Extract the [X, Y] coordinate from the center of the cell holding the provided text.  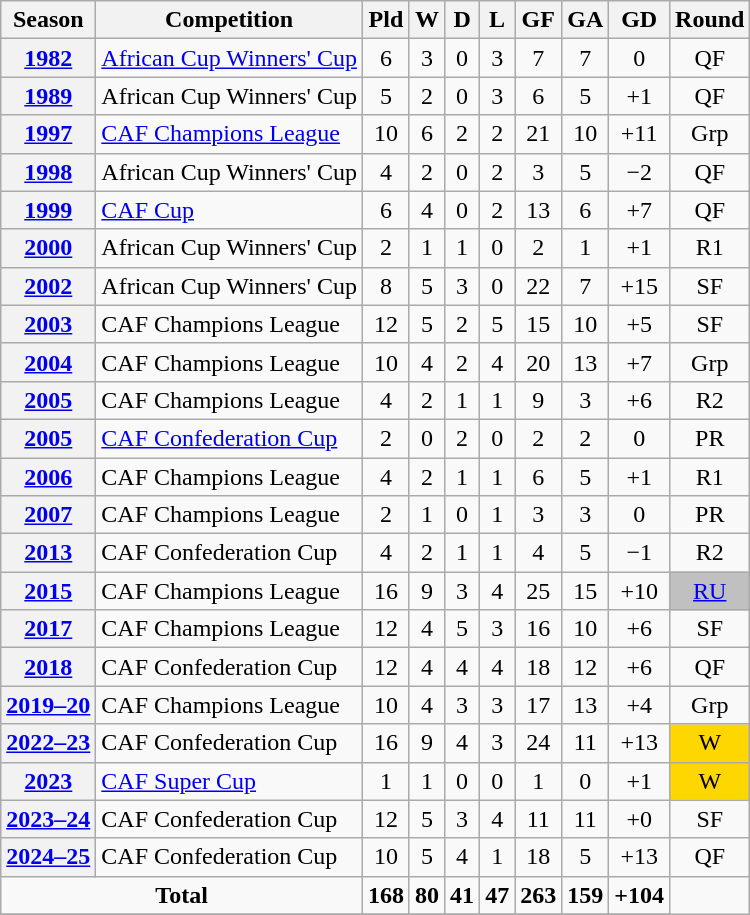
2022–23 [48, 743]
41 [462, 895]
1982 [48, 58]
+15 [640, 286]
2015 [48, 591]
1989 [48, 96]
159 [586, 895]
GF [538, 20]
2002 [48, 286]
2004 [48, 362]
263 [538, 895]
168 [386, 895]
RU [710, 591]
21 [538, 134]
+104 [640, 895]
GA [586, 20]
2013 [48, 553]
Competition [230, 20]
CAF Cup [230, 210]
22 [538, 286]
2003 [48, 324]
+10 [640, 591]
Total [182, 895]
+0 [640, 819]
20 [538, 362]
1998 [48, 172]
24 [538, 743]
2024–25 [48, 857]
47 [498, 895]
1999 [48, 210]
−2 [640, 172]
Season [48, 20]
17 [538, 705]
CAF Super Cup [230, 781]
2023–24 [48, 819]
2017 [48, 629]
2006 [48, 477]
+4 [640, 705]
2019–20 [48, 705]
L [498, 20]
1997 [48, 134]
+5 [640, 324]
2023 [48, 781]
Pld [386, 20]
25 [538, 591]
D [462, 20]
−1 [640, 553]
8 [386, 286]
2018 [48, 667]
2000 [48, 248]
80 [426, 895]
2007 [48, 515]
+11 [640, 134]
GD [640, 20]
Round [710, 20]
